From the cell containing the given text, extract its center point as [x, y] coordinate. 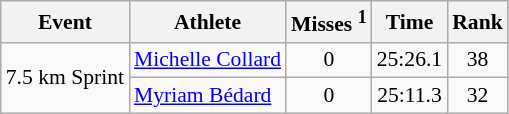
32 [478, 96]
Michelle Collard [208, 60]
38 [478, 60]
Event [65, 22]
Misses 1 [329, 22]
7.5 km Sprint [65, 78]
Time [410, 22]
25:11.3 [410, 96]
Myriam Bédard [208, 96]
Rank [478, 22]
Athlete [208, 22]
25:26.1 [410, 60]
